Return the [x, y] coordinate for the center point of the cell that contains the specified text.  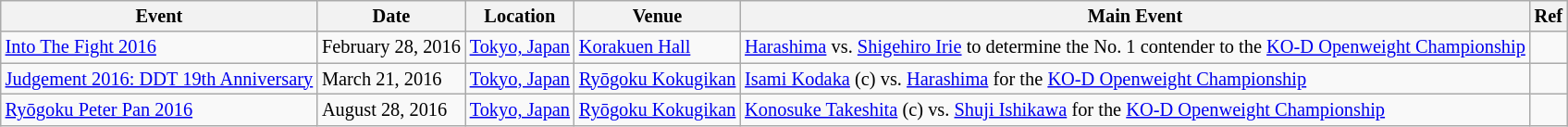
March 21, 2016 [391, 79]
Location [520, 16]
Ref [1549, 16]
Into The Fight 2016 [159, 47]
Isami Kodaka (c) vs. Harashima for the KO-D Openweight Championship [1134, 79]
February 28, 2016 [391, 47]
Judgement 2016: DDT 19th Anniversary [159, 79]
Date [391, 16]
Venue [657, 16]
Harashima vs. Shigehiro Irie to determine the No. 1 contender to the KO-D Openweight Championship [1134, 47]
Korakuen Hall [657, 47]
Event [159, 16]
Konosuke Takeshita (c) vs. Shuji Ishikawa for the KO-D Openweight Championship [1134, 109]
Main Event [1134, 16]
Ryōgoku Peter Pan 2016 [159, 109]
August 28, 2016 [391, 109]
